For the text-containing cell, return its midpoint in (x, y) coordinate format. 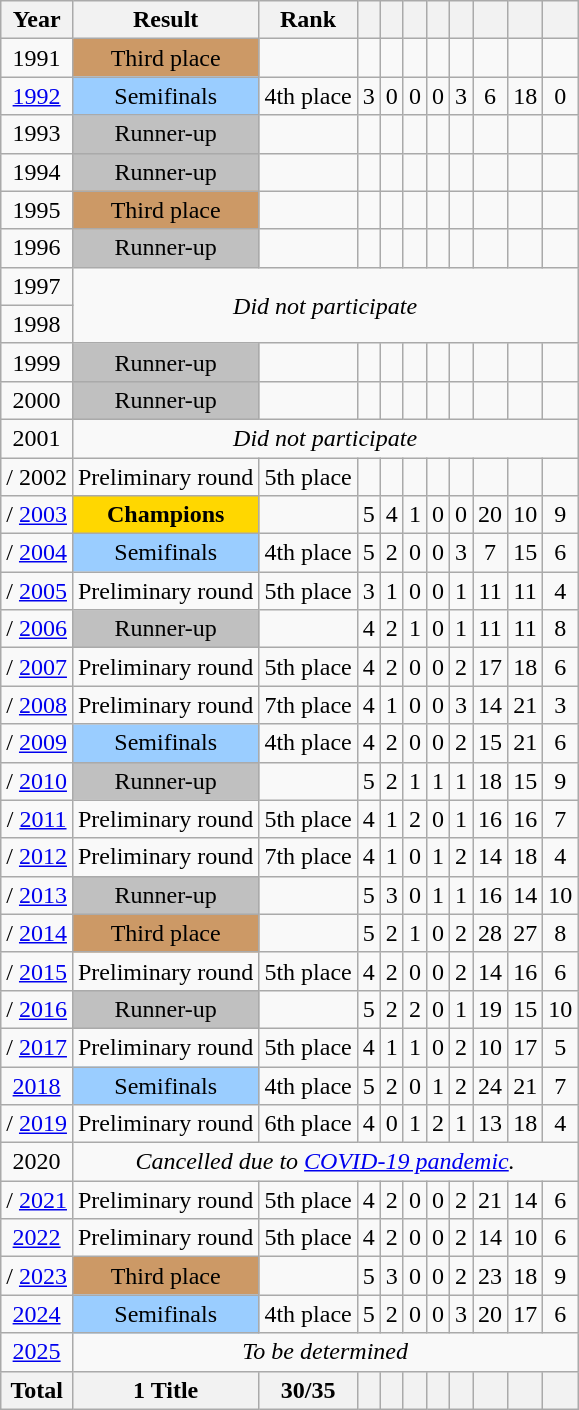
/ 2012 (37, 857)
1991 (37, 58)
30/35 (308, 1390)
28 (490, 933)
1992 (37, 96)
/ 2009 (37, 743)
1993 (37, 134)
1995 (37, 210)
/ 2019 (37, 1124)
2020 (37, 1162)
1994 (37, 172)
/ 2016 (37, 1009)
2018 (37, 1085)
Champions (165, 515)
13 (490, 1124)
/ 2002 (37, 477)
24 (490, 1085)
/ 2003 (37, 515)
To be determined (324, 1352)
/ 2008 (37, 705)
6th place (308, 1124)
/ 2014 (37, 933)
27 (526, 933)
Result (165, 20)
Year (37, 20)
23 (490, 1276)
2000 (37, 400)
2024 (37, 1314)
/ 2004 (37, 553)
/ 2007 (37, 667)
1999 (37, 362)
/ 2015 (37, 971)
/ 2017 (37, 1047)
Rank (308, 20)
/ 2010 (37, 781)
1 Title (165, 1390)
2025 (37, 1352)
2001 (37, 438)
/ 2006 (37, 629)
1998 (37, 324)
/ 2021 (37, 1200)
Cancelled due to COVID-19 pandemic. (324, 1162)
1996 (37, 248)
19 (490, 1009)
/ 2023 (37, 1276)
1997 (37, 286)
/ 2005 (37, 591)
/ 2013 (37, 895)
Total (37, 1390)
2022 (37, 1238)
/ 2011 (37, 819)
